Pinpoint the cell where the given text exists, returning its [x, y] midpoint coordinate. 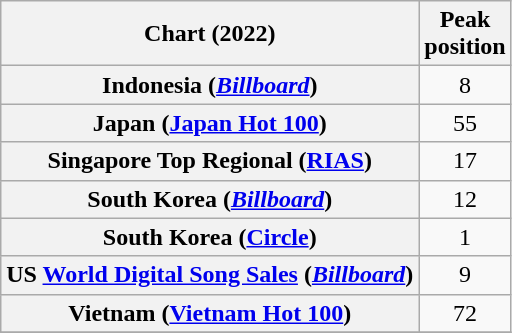
72 [465, 313]
Peakposition [465, 34]
55 [465, 123]
9 [465, 275]
Indonesia (Billboard) [210, 85]
Chart (2022) [210, 34]
8 [465, 85]
12 [465, 199]
17 [465, 161]
South Korea (Billboard) [210, 199]
1 [465, 237]
Singapore Top Regional (RIAS) [210, 161]
Japan (Japan Hot 100) [210, 123]
US World Digital Song Sales (Billboard) [210, 275]
South Korea (Circle) [210, 237]
Vietnam (Vietnam Hot 100) [210, 313]
